Scan for the cell matching the given text and deliver its (X, Y) coordinate at center. 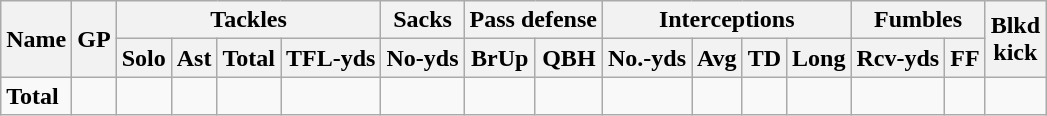
No-yds (422, 58)
Sacks (422, 20)
TFL-yds (331, 58)
Interceptions (726, 20)
BrUp (500, 58)
Name (36, 39)
Rcv-yds (898, 58)
Tackles (248, 20)
FF (965, 58)
Solo (144, 58)
Avg (718, 58)
Pass defense (533, 20)
Fumbles (918, 20)
TD (764, 58)
Ast (194, 58)
QBH (568, 58)
GP (94, 39)
Long (819, 58)
No.-yds (646, 58)
Blkdkick (1015, 39)
